Locate the cell with the specified text and output its [x, y] center coordinate. 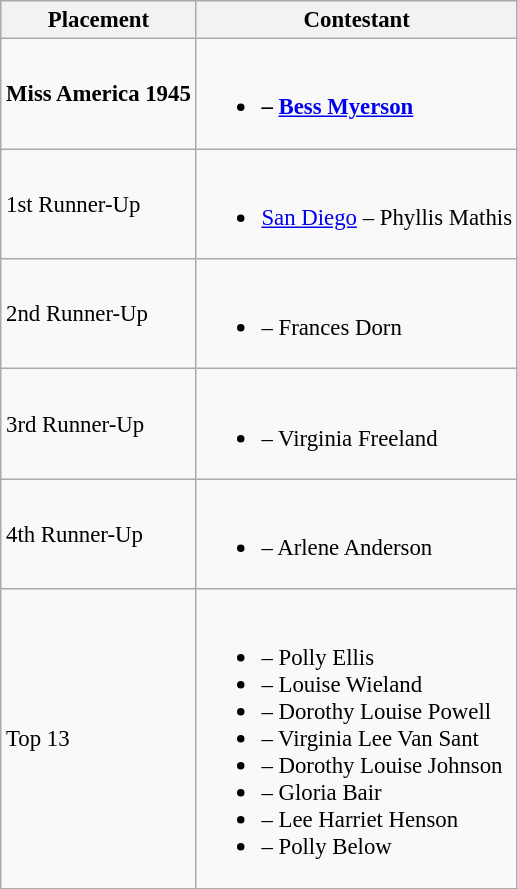
Miss America 1945 [98, 94]
2nd Runner-Up [98, 314]
1st Runner-Up [98, 204]
– Frances Dorn [356, 314]
Placement [98, 20]
Top 13 [98, 738]
Contestant [356, 20]
4th Runner-Up [98, 534]
– Bess Myerson [356, 94]
San Diego – Phyllis Mathis [356, 204]
– Virginia Freeland [356, 424]
– Arlene Anderson [356, 534]
3rd Runner-Up [98, 424]
